Return the [X, Y] coordinate for the center point of the cell that contains the specified text.  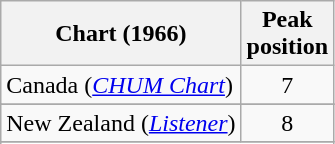
Canada (CHUM Chart) [121, 85]
Chart (1966) [121, 34]
Peakposition [287, 34]
7 [287, 85]
8 [287, 123]
New Zealand (Listener) [121, 123]
